Identify which cell holds the provided text, then report its [x, y] central coordinate. 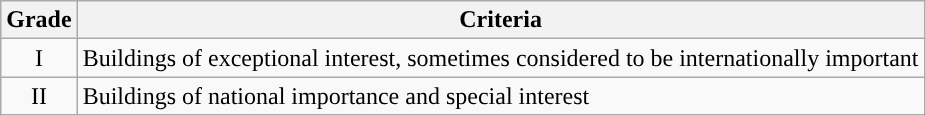
Criteria [500, 20]
Buildings of national importance and special interest [500, 96]
I [39, 58]
II [39, 96]
Grade [39, 20]
Buildings of exceptional interest, sometimes considered to be internationally important [500, 58]
